Capture the cell that displays the provided text and extract its [x, y] central coordinate. 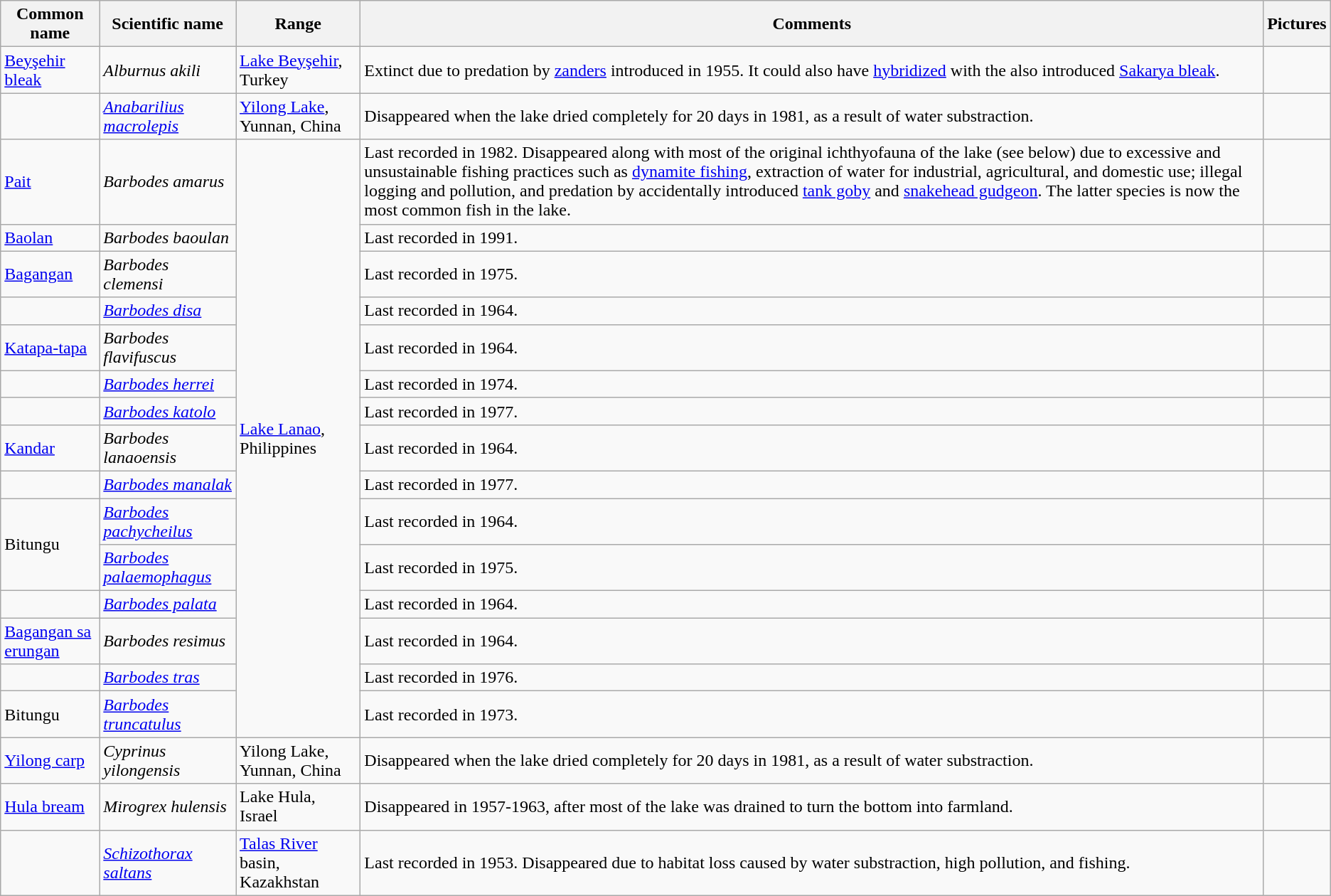
Barbodes truncatulus [168, 714]
Last recorded in 1974. [812, 384]
Lake Beyşehir, Turkey [299, 70]
Beyşehir bleak [50, 70]
Mirogrex hulensis [168, 806]
Barbodes disa [168, 311]
Bagangan sa erungan [50, 641]
Alburnus akili [168, 70]
Last recorded in 1953. Disappeared due to habitat loss caused by water substraction, high pollution, and fishing. [812, 863]
Talas River basin, Kazakhstan [299, 863]
Barbodes amarus [168, 182]
Lake Hula, Israel [299, 806]
Schizothorax saltans [168, 863]
Katapa-tapa [50, 347]
Extinct due to predation by zanders introduced in 1955. It could also have hybridized with the also introduced Sakarya bleak. [812, 70]
Comments [812, 24]
Barbodes resimus [168, 641]
Yilong carp [50, 761]
Barbodes palaemophagus [168, 567]
Kandar [50, 448]
Last recorded in 1991. [812, 238]
Disappeared in 1957-1963, after most of the lake was drained to turn the bottom into farmland. [812, 806]
Last recorded in 1973. [812, 714]
Lake Lanao, Philippines [299, 438]
Anabarilius macrolepis [168, 117]
Hula bream [50, 806]
Scientific name [168, 24]
Last recorded in 1976. [812, 678]
Barbodes flavifuscus [168, 347]
Pictures [1297, 24]
Barbodes baoulan [168, 238]
Pait [50, 182]
Baolan [50, 238]
Barbodes katolo [168, 411]
Barbodes clemensi [168, 274]
Barbodes lanaoensis [168, 448]
Common name [50, 24]
Cyprinus yilongensis [168, 761]
Barbodes tras [168, 678]
Barbodes manalak [168, 484]
Barbodes herrei [168, 384]
Barbodes palata [168, 604]
Barbodes pachycheilus [168, 521]
Bagangan [50, 274]
Range [299, 24]
